Return the (x, y) coordinate for the center point of the cell that contains the specified text.  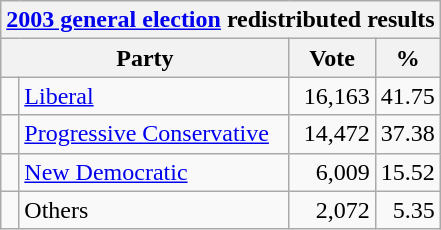
2003 general election redistributed results (220, 20)
New Democratic (154, 172)
Others (154, 210)
Liberal (154, 96)
15.52 (408, 172)
Progressive Conservative (154, 134)
37.38 (408, 134)
14,472 (332, 134)
16,163 (332, 96)
41.75 (408, 96)
6,009 (332, 172)
Party (145, 58)
5.35 (408, 210)
% (408, 58)
2,072 (332, 210)
Vote (332, 58)
